Locate the cell with the specified text and output its (x, y) center coordinate. 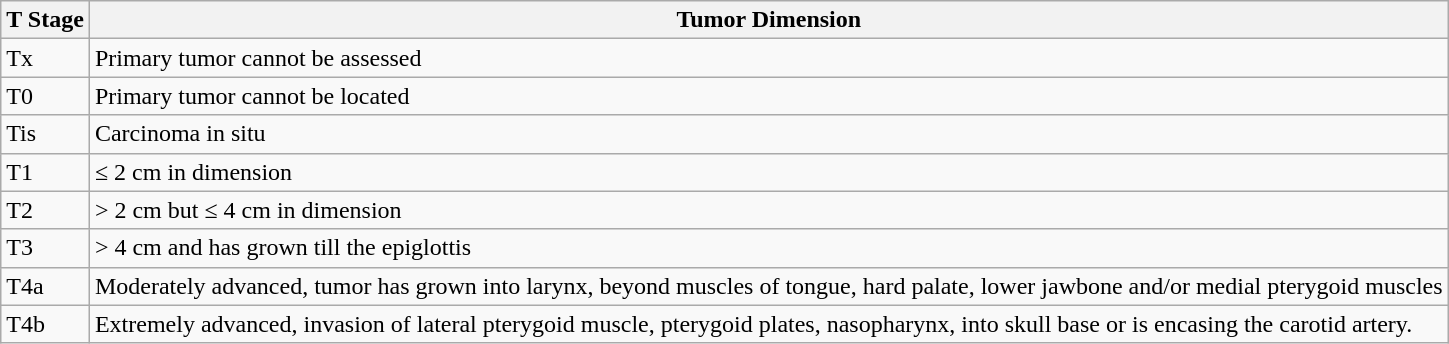
T0 (46, 96)
Primary tumor cannot be located (768, 96)
> 4 cm and has grown till the epiglottis (768, 248)
Carcinoma in situ (768, 134)
Tumor Dimension (768, 20)
T1 (46, 172)
Extremely advanced, invasion of lateral pterygoid muscle, pterygoid plates, nasopharynx, into skull base or is encasing the carotid artery. (768, 324)
T Stage (46, 20)
Moderately advanced, tumor has grown into larynx, beyond muscles of tongue, hard palate, lower jawbone and/or medial pterygoid muscles (768, 286)
Tis (46, 134)
Primary tumor cannot be assessed (768, 58)
> 2 cm but ≤ 4 cm in dimension (768, 210)
T4b (46, 324)
T4a (46, 286)
T3 (46, 248)
≤ 2 cm in dimension (768, 172)
Tx (46, 58)
T2 (46, 210)
